Identify which cell holds the provided text, then report its (x, y) central coordinate. 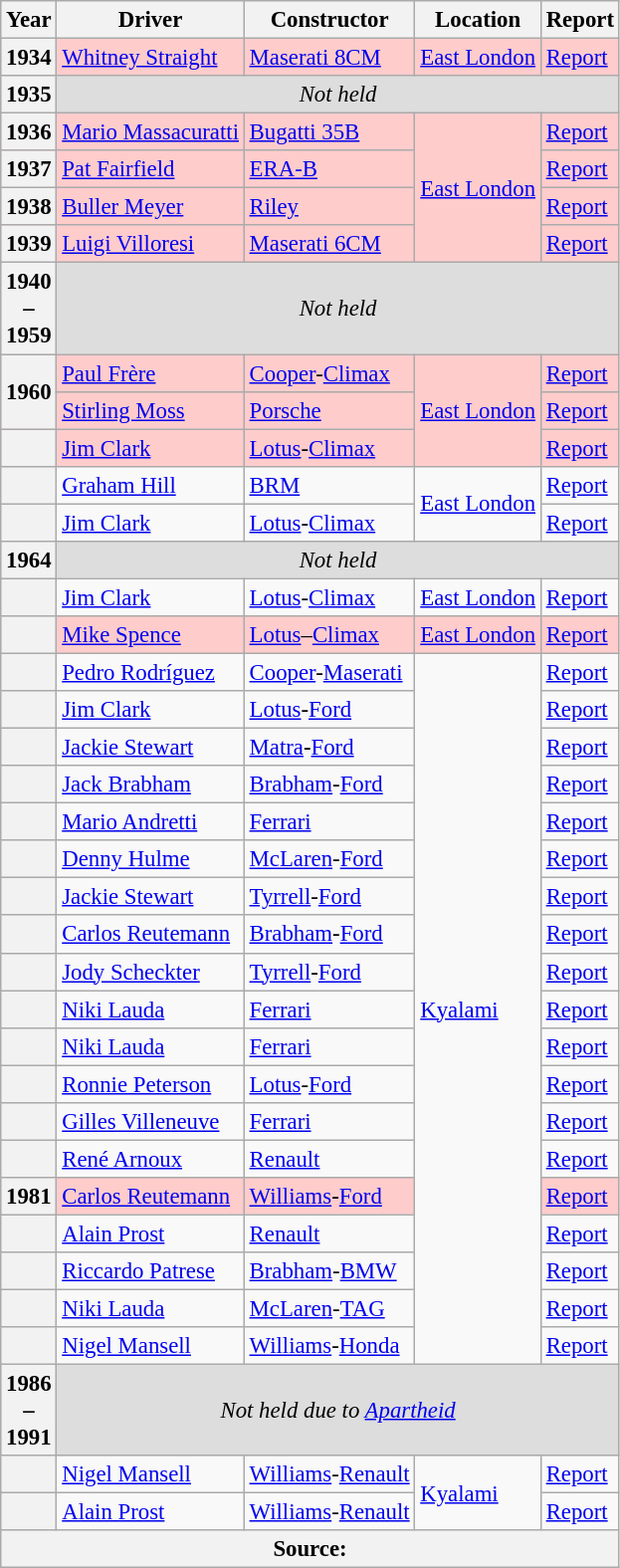
Cooper-Climax (329, 373)
BRM (329, 485)
1940–1959 (29, 309)
Porsche (329, 410)
Stirling Moss (150, 410)
Mario Massacuratti (150, 132)
ERA-B (329, 169)
Williams-Honda (329, 1346)
Jody Scheckter (150, 972)
Graham Hill (150, 485)
Riley (329, 207)
1936 (29, 132)
Denny Hulme (150, 859)
Pat Fairfield (150, 169)
René Arnoux (150, 1159)
Luigi Villoresi (150, 244)
Matra-Ford (329, 748)
Not held due to Apartheid (338, 1411)
1934 (29, 58)
Ronnie Peterson (150, 1084)
Brabham-BMW (329, 1271)
Jack Brabham (150, 784)
1981 (29, 1197)
Year (29, 20)
Maserati 8CM (329, 58)
Constructor (329, 20)
Driver (150, 20)
Riccardo Patrese (150, 1271)
Location (478, 20)
1939 (29, 244)
1960 (29, 392)
1935 (29, 95)
1964 (29, 560)
Maserati 6CM (329, 244)
McLaren-TAG (329, 1309)
Paul Frère (150, 373)
Mario Andretti (150, 822)
1986–1991 (29, 1411)
1937 (29, 169)
Mike Spence (150, 635)
1938 (29, 207)
Bugatti 35B (329, 132)
Pedro Rodríguez (150, 672)
Buller Meyer (150, 207)
Williams-Ford (329, 1197)
Lotus–Climax (329, 635)
McLaren-Ford (329, 859)
Gilles Villeneuve (150, 1122)
Cooper-Maserati (329, 672)
Whitney Straight (150, 58)
